From the cell containing the given text, extract its center point as [x, y] coordinate. 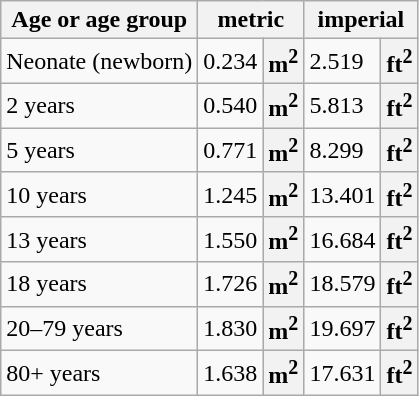
1.245 [230, 194]
0.771 [230, 150]
imperial [361, 20]
1.638 [230, 374]
Age or age group [100, 20]
19.697 [342, 328]
80+ years [100, 374]
2.519 [342, 62]
Neonate (newborn) [100, 62]
8.299 [342, 150]
0.234 [230, 62]
13.401 [342, 194]
18 years [100, 284]
5 years [100, 150]
16.684 [342, 240]
1.830 [230, 328]
10 years [100, 194]
18.579 [342, 284]
1.726 [230, 284]
20–79 years [100, 328]
13 years [100, 240]
0.540 [230, 106]
1.550 [230, 240]
2 years [100, 106]
5.813 [342, 106]
metric [251, 20]
17.631 [342, 374]
